Determine the [X, Y] coordinate at the center of the cell enclosing the given text.  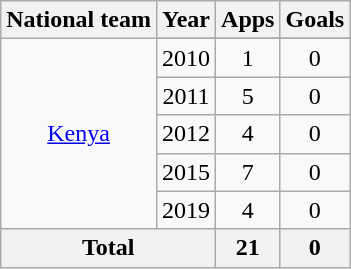
Kenya [79, 134]
2015 [186, 172]
1 [248, 58]
7 [248, 172]
Goals [315, 20]
2012 [186, 134]
Total [108, 248]
National team [79, 20]
2010 [186, 58]
5 [248, 96]
Year [186, 20]
Apps [248, 20]
2019 [186, 210]
2011 [186, 96]
21 [248, 248]
